Search for the cell housing the specified text and yield its (x, y) center coordinate. 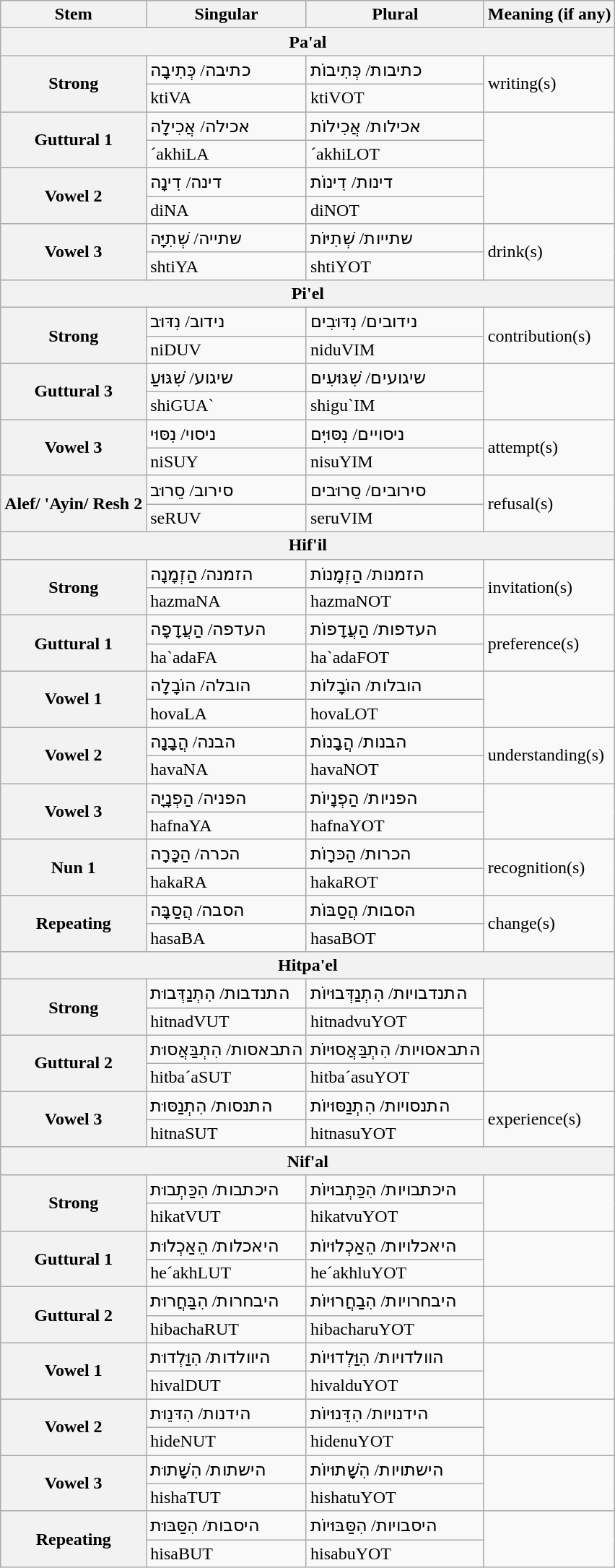
hitba´aSUT (227, 1078)
hideNUT (227, 1441)
he´akhluYOT (395, 1273)
שתייה/ שְׁתִיָּה (227, 238)
ניסוי/ נִסּוּי (227, 434)
hidenuYOT (395, 1441)
שתייות/ שְׁתִיּוֹת (395, 238)
hikatVUT (227, 1217)
Singular (227, 14)
היוולדות/ הִוַּלְדוּת (227, 1357)
hakaRA (227, 882)
היאכלות/ הֵאַכְלוּת (227, 1245)
דינות/ דִינוֹת (395, 182)
hishatuYOT (395, 1497)
shigu`IM (395, 406)
hisabuYOT (395, 1554)
Hitpa'el (307, 965)
הבנה/ הֲבָנָה (227, 742)
סירוב/ סֵרוּב (227, 490)
שיגועים/ שִׁגּוּעִים (395, 378)
התנסות/ הִתְנַסּוּת (227, 1106)
experience(s) (549, 1119)
Nun 1 (74, 867)
היכתבות/ הִכַּתְבוּת (227, 1189)
שיגוע/ שִׁגּוּעַ (227, 378)
hitba´asuYOT (395, 1078)
התנסויות/ הִתְנַסּוּיוֹת (395, 1106)
נידוב/ נִדּוּב (227, 321)
hivalduYOT (395, 1385)
הפניות/ הַפְנָיוֹת (395, 797)
ha`adaFA (227, 657)
nisuYIM (395, 462)
hitnasuYOT (395, 1133)
drink(s) (549, 252)
התנדבות/ הִתְנַדְּבוּת (227, 993)
shtiYA (227, 266)
סירובים/ סֵרוּבים (395, 490)
niduVIM (395, 350)
hitnadvuYOT (395, 1021)
hivalDUT (227, 1385)
hazmaNOT (395, 602)
אכילות/ אֲכִילוֹת (395, 126)
niDUV (227, 350)
diNOT (395, 210)
niSUY (227, 462)
change(s) (549, 924)
העדפה/ הַעֲדָפָה (227, 630)
היבחרויות/ הִבַחֲרוּיוֹת (395, 1301)
הזמנות/ הַזְמָנוֹת (395, 573)
הכרות/ הַכּרָוֹת (395, 854)
היאכלויות/ הֵאַכְלוּיוֹת (395, 1245)
Meaning (if any) (549, 14)
הישתות/ הִשָּׁתוּת (227, 1469)
Nif'al (307, 1161)
hikatvuYOT (395, 1217)
כתיבה/ כְּתִיבָה (227, 70)
hakaROT (395, 882)
havaNOT (395, 769)
seruVIM (395, 518)
ktiVOT (395, 98)
ktiVA (227, 98)
contribution(s) (549, 335)
Plural (395, 14)
recognition(s) (549, 867)
דינה/ דִינָה (227, 182)
hovaLOT (395, 714)
hafnaYOT (395, 826)
הובלה/ הוֹבָלָה (227, 685)
היסבויות/ הִסַּבּוּיוֹת (395, 1525)
הסבה/ הֲסַבָּה (227, 910)
hitnadVUT (227, 1021)
hasaBOT (395, 937)
הישתויות/ הִשָּׁתוּיוֹת (395, 1469)
הידנויות/ הִדֵּנוּיוֹת (395, 1413)
היסבות/ הִסַּבּוּת (227, 1525)
seRUV (227, 518)
shiGUA` (227, 406)
הבנות/ הֲבָנוֹת (395, 742)
הזמנה/ הַזְמָנָה (227, 573)
אכילה/ אֲכִילָה (227, 126)
כתיבות/ כְּתִיבוֹת (395, 70)
היכתבויות/ הִכַּתְבוּיוֹת (395, 1189)
הוולדויות/ הִוַּלְדוּיוֹת (395, 1357)
הכרה/ הַכָּרָה (227, 854)
התבאסות/ הִתְבַּאֲסוּת (227, 1049)
invitation(s) (549, 587)
havaNA (227, 769)
he´akhLUT (227, 1273)
hasaBA (227, 937)
התבאסויות/ הִתְבַּאֲסוּיוֹת (395, 1049)
hafnaYA (227, 826)
היבחרות/ הִבַּחֲרוּת (227, 1301)
ha`adaFOT (395, 657)
Stem (74, 14)
Pa'al (307, 42)
נידובים/ נִדּוּבִים (395, 321)
diNA (227, 210)
hibacharuYOT (395, 1329)
hisaBUT (227, 1554)
הובלות/ הוֹבָלוֹת (395, 685)
hovaLA (227, 714)
Pi'el (307, 293)
הסבות/ הֲסַבּוֹת (395, 910)
´akhiLA (227, 154)
hazmaNA (227, 602)
understanding(s) (549, 755)
Guttural 3 (74, 391)
התנדבויות/ הִתְנַדְּבוּיוֹת (395, 993)
hibachaRUT (227, 1329)
Hif'il (307, 545)
attempt(s) (549, 448)
refusal(s) (549, 503)
´akhiLOT (395, 154)
העדפות/ הַעֲדָפוֹת (395, 630)
הפניה/ הַפְנָיָה (227, 797)
shtiYOT (395, 266)
hishaTUT (227, 1497)
writing(s) (549, 84)
preference(s) (549, 644)
הידנות/ הִדּנֵוּת (227, 1413)
ניסויים/ נִסּוּיִּם (395, 434)
hitnaSUT (227, 1133)
Alef/ 'Ayin/ Resh 2 (74, 503)
